Output the [x, y] coordinate of the center of the cell containing the given text.  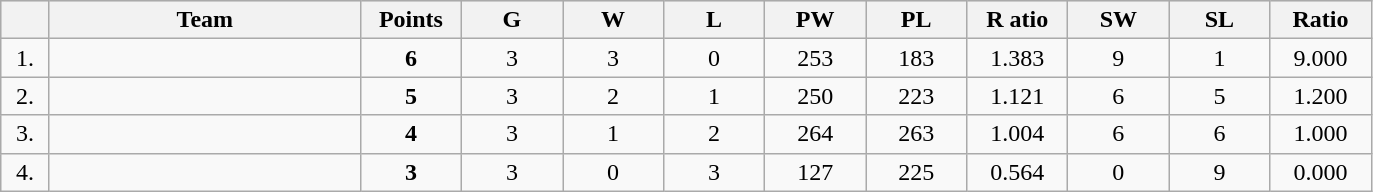
W [612, 20]
1. [26, 58]
225 [916, 172]
SL [1220, 20]
4 [410, 134]
223 [916, 96]
PL [916, 20]
0.564 [1018, 172]
3. [26, 134]
264 [816, 134]
250 [816, 96]
1.121 [1018, 96]
9.000 [1320, 58]
2. [26, 96]
127 [816, 172]
1.383 [1018, 58]
253 [816, 58]
1.200 [1320, 96]
PW [816, 20]
G [512, 20]
Team [204, 20]
183 [916, 58]
1.004 [1018, 134]
Points [410, 20]
Ratio [1320, 20]
1.000 [1320, 134]
R atio [1018, 20]
SW [1118, 20]
L [714, 20]
0.000 [1320, 172]
263 [916, 134]
4. [26, 172]
